Return (x, y) of the center of cell containing provided text 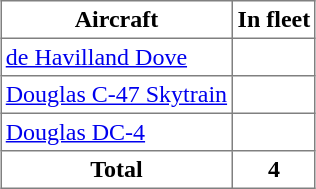
In fleet (274, 20)
Aircraft (116, 20)
Douglas DC-4 (116, 132)
4 (274, 170)
Douglas C-47 Skytrain (116, 95)
Total (116, 170)
de Havilland Dove (116, 57)
